Detect which cell encompasses the target text, then output its [X, Y] center coordinate. 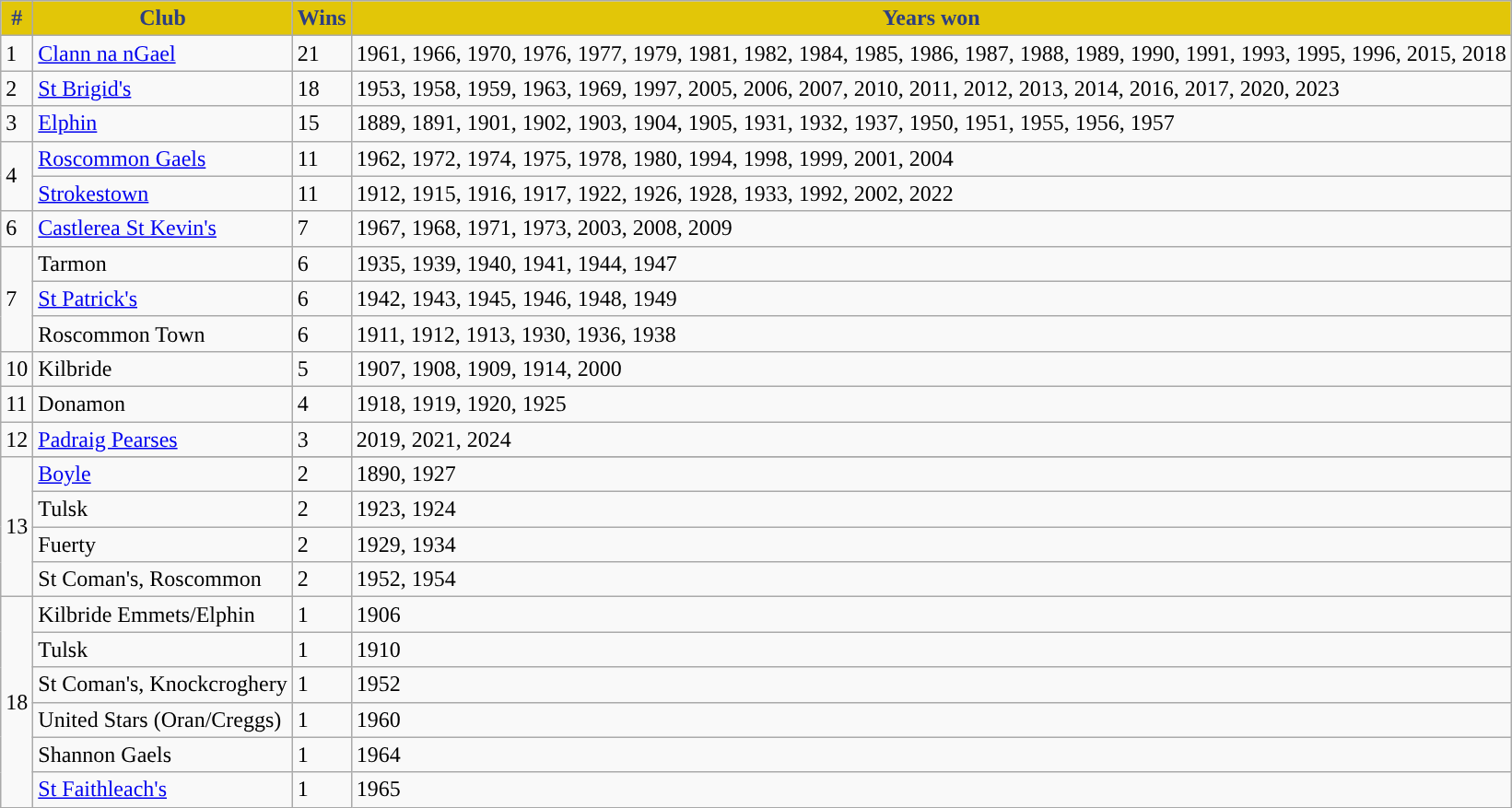
1960 [931, 720]
12 [17, 439]
13 [17, 527]
1910 [931, 650]
Kilbride [162, 369]
15 [322, 123]
21 [322, 53]
# [17, 18]
Boyle [162, 474]
Years won [931, 18]
St Brigid's [162, 88]
1935, 1939, 1940, 1941, 1944, 1947 [931, 263]
Fuerty [162, 545]
Castlerea St Kevin's [162, 228]
1929, 1934 [931, 545]
1912, 1915, 1916, 1917, 1922, 1926, 1928, 1933, 1992, 2002, 2022 [931, 193]
1965 [931, 790]
Club [162, 18]
1961, 1966, 1970, 1976, 1977, 1979, 1981, 1982, 1984, 1985, 1986, 1987, 1988, 1989, 1990, 1991, 1993, 1995, 1996, 2015, 2018 [931, 53]
5 [322, 369]
Donamon [162, 404]
Elphin [162, 123]
1953, 1958, 1959, 1963, 1969, 1997, 2005, 2006, 2007, 2010, 2011, 2012, 2013, 2014, 2016, 2017, 2020, 2023 [931, 88]
1906 [931, 615]
1918, 1919, 1920, 1925 [931, 404]
1952 [931, 685]
Padraig Pearses [162, 439]
1889, 1891, 1901, 1902, 1903, 1904, 1905, 1931, 1932, 1937, 1950, 1951, 1955, 1956, 1957 [931, 123]
St Patrick's [162, 299]
1890, 1927 [931, 474]
Wins [322, 18]
Strokestown [162, 193]
1962, 1972, 1974, 1975, 1978, 1980, 1994, 1998, 1999, 2001, 2004 [931, 158]
United Stars (Oran/Creggs) [162, 720]
1942, 1943, 1945, 1946, 1948, 1949 [931, 299]
Kilbride Emmets/Elphin [162, 615]
2019, 2021, 2024 [931, 439]
1967, 1968, 1971, 1973, 2003, 2008, 2009 [931, 228]
Roscommon Town [162, 334]
1923, 1924 [931, 509]
1911, 1912, 1913, 1930, 1936, 1938 [931, 334]
Roscommon Gaels [162, 158]
Tarmon [162, 263]
St Faithleach's [162, 790]
Shannon Gaels [162, 755]
Clann na nGael [162, 53]
St Coman's, Knockcroghery [162, 685]
1964 [931, 755]
10 [17, 369]
St Coman's, Roscommon [162, 580]
1907, 1908, 1909, 1914, 2000 [931, 369]
1952, 1954 [931, 580]
